Find where the given text appears and provide that cell's center as [x, y] coordinate. 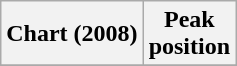
Peakposition [189, 34]
Chart (2008) [72, 34]
